Provide the (x, y) coordinate of the cell's center where the given text is located.  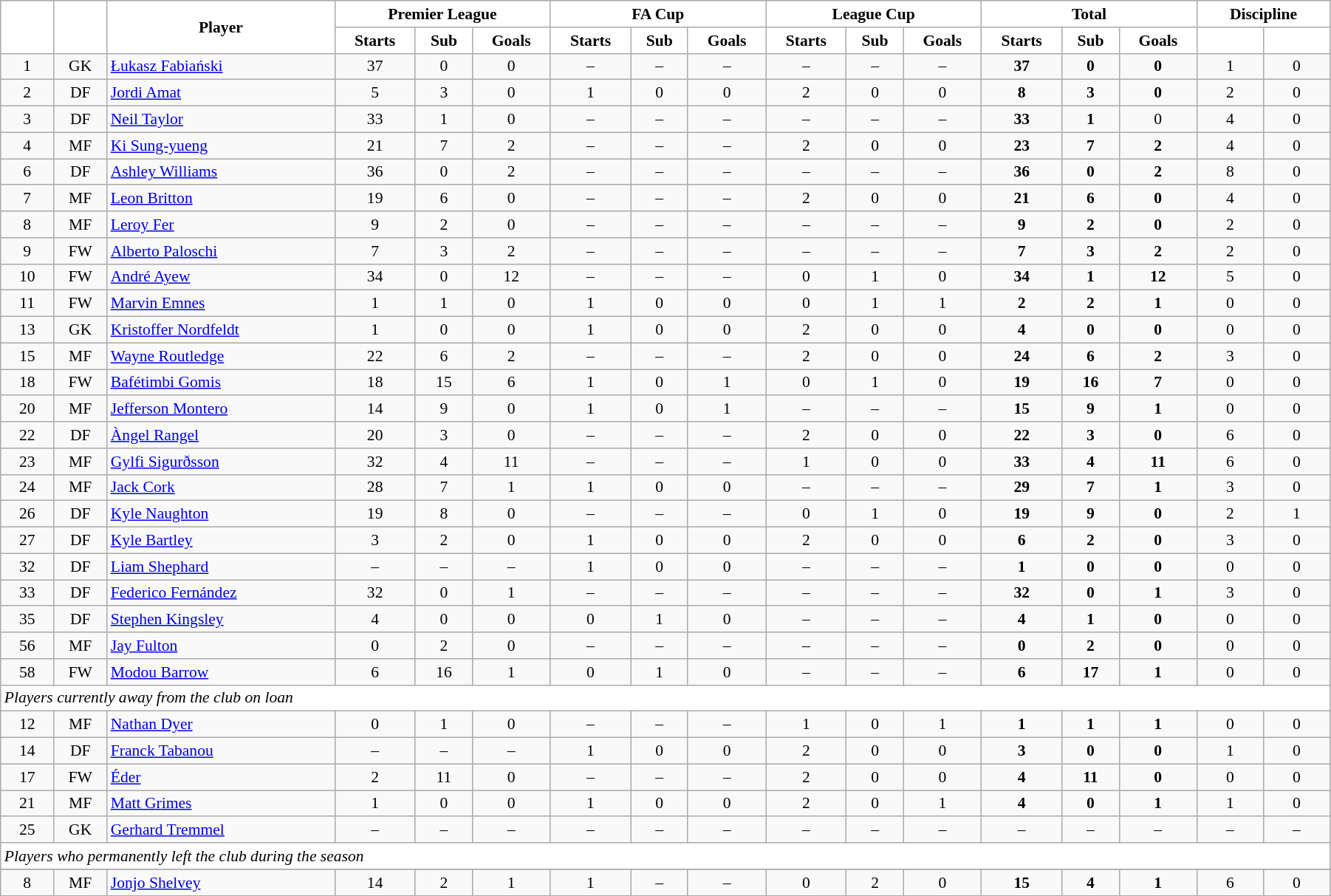
Ki Sung-yueng (221, 146)
Jay Fulton (221, 646)
Jefferson Montero (221, 409)
Player (221, 27)
Discipline (1263, 14)
Jonjo Shelvey (221, 883)
League Cup (874, 14)
Franck Tabanou (221, 751)
Premier League (442, 14)
Ashley Williams (221, 172)
Liam Shephard (221, 567)
Gylfi Sigurðsson (221, 462)
Gerhard Tremmel (221, 830)
58 (27, 672)
13 (27, 330)
Jack Cork (221, 488)
Total (1089, 14)
Federico Fernández (221, 593)
Kyle Naughton (221, 514)
Players who permanently left the club during the season (665, 856)
Bafétimbi Gomis (221, 383)
25 (27, 830)
André Ayew (221, 277)
Jordi Amat (221, 93)
FA Cup (658, 14)
27 (27, 541)
Modou Barrow (221, 672)
35 (27, 620)
Marvin Emnes (221, 304)
26 (27, 514)
29 (1022, 488)
Éder (221, 777)
Matt Grimes (221, 804)
Kristoffer Nordfeldt (221, 330)
Leroy Fer (221, 225)
Alberto Paloschi (221, 251)
Neil Taylor (221, 120)
Kyle Bartley (221, 541)
Àngel Rangel (221, 435)
56 (27, 646)
Stephen Kingsley (221, 620)
Łukasz Fabiański (221, 66)
28 (375, 488)
10 (27, 277)
Nathan Dyer (221, 725)
Leon Britton (221, 199)
Players currently away from the club on loan (665, 698)
Wayne Routledge (221, 356)
